From the cell containing the given text, extract its center point as [x, y] coordinate. 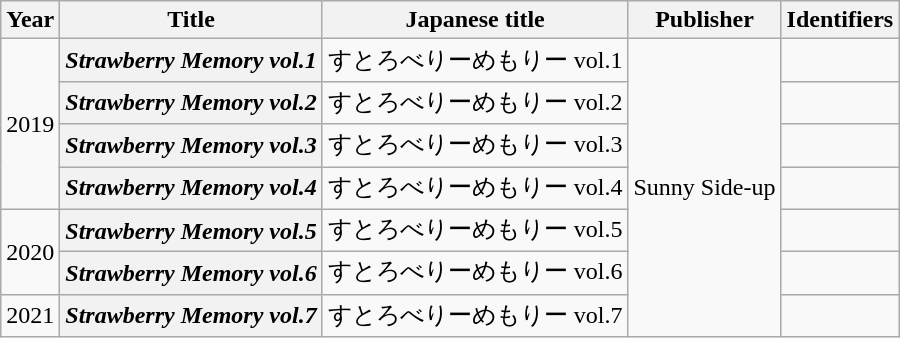
すとろべりーめもりー vol.3 [475, 146]
2019 [30, 124]
Title [191, 20]
Year [30, 20]
2020 [30, 252]
すとろべりーめもりー vol.5 [475, 230]
すとろべりーめもりー vol.6 [475, 274]
Publisher [704, 20]
Strawberry Memory vol.4 [191, 188]
すとろべりーめもりー vol.2 [475, 102]
2021 [30, 316]
Strawberry Memory vol.2 [191, 102]
Japanese title [475, 20]
すとろべりーめもりー vol.4 [475, 188]
Strawberry Memory vol.5 [191, 230]
Strawberry Memory vol.7 [191, 316]
Identifiers [840, 20]
Strawberry Memory vol.1 [191, 60]
Strawberry Memory vol.6 [191, 274]
すとろべりーめもりー vol.7 [475, 316]
すとろべりーめもりー vol.1 [475, 60]
Sunny Side-up [704, 188]
Strawberry Memory vol.3 [191, 146]
